Determine the [X, Y] coordinate at the center of the cell enclosing the given text.  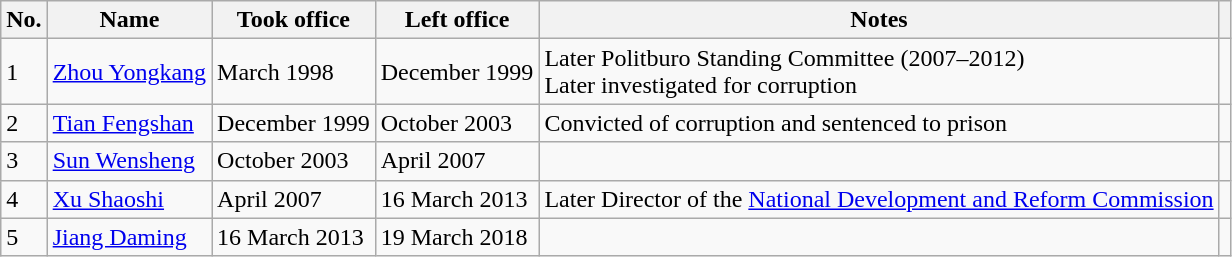
Jiang Daming [129, 237]
Later Director of the National Development and Reform Commission [879, 199]
Name [129, 20]
Left office [457, 20]
Tian Fengshan [129, 123]
1 [24, 72]
Sun Wensheng [129, 161]
Convicted of corruption and sentenced to prison [879, 123]
No. [24, 20]
5 [24, 237]
Took office [294, 20]
Notes [879, 20]
March 1998 [294, 72]
Zhou Yongkang [129, 72]
Xu Shaoshi [129, 199]
3 [24, 161]
2 [24, 123]
19 March 2018 [457, 237]
Later Politburo Standing Committee (2007–2012)Later investigated for corruption [879, 72]
4 [24, 199]
